Extract the [x, y] coordinate from the center of the cell holding the provided text.  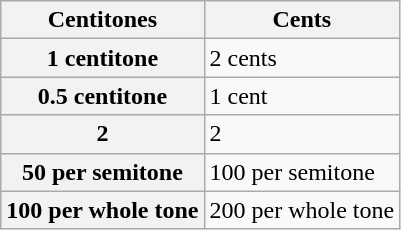
1 centitone [102, 58]
100 per whole tone [102, 210]
Cents [302, 20]
0.5 centitone [102, 96]
Centitones [102, 20]
2 cents [302, 58]
1 cent [302, 96]
200 per whole tone [302, 210]
100 per semitone [302, 172]
50 per semitone [102, 172]
